Provide the [x, y] coordinate of the cell's center where the given text is located.  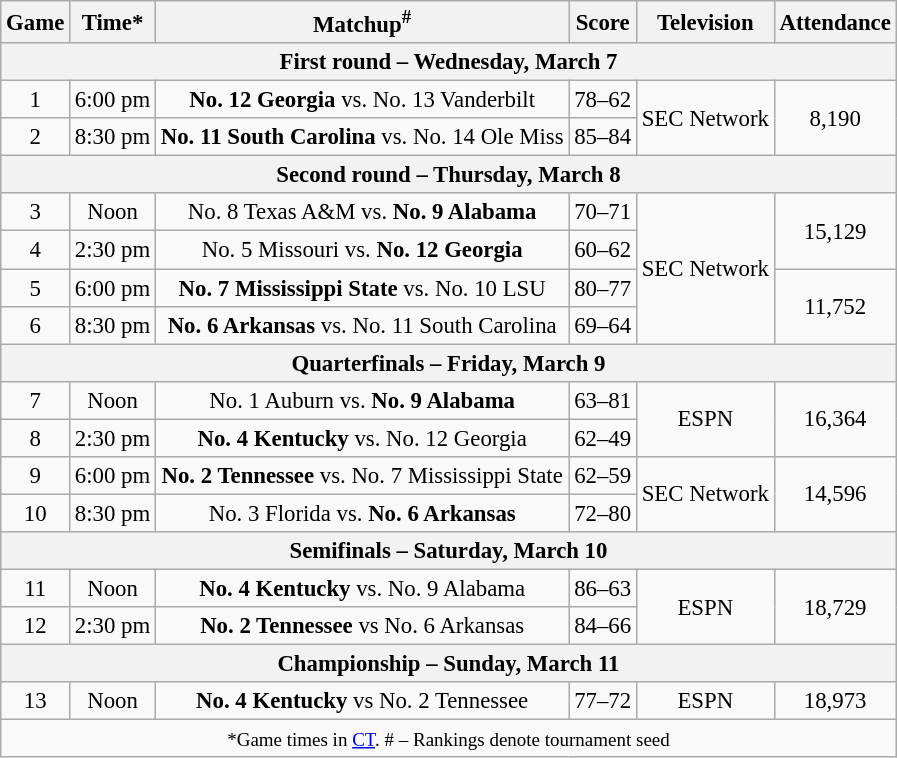
1 [36, 100]
69–64 [603, 325]
62–59 [603, 476]
8 [36, 438]
No. 11 South Carolina vs. No. 14 Ole Miss [362, 137]
Time* [113, 22]
6 [36, 325]
8,190 [835, 118]
No. 2 Tennessee vs No. 6 Arkansas [362, 626]
No. 1 Auburn vs. No. 9 Alabama [362, 400]
16,364 [835, 418]
No. 12 Georgia vs. No. 13 Vanderbilt [362, 100]
Second round – Thursday, March 8 [448, 175]
No. 6 Arkansas vs. No. 11 South Carolina [362, 325]
4 [36, 250]
Score [603, 22]
No. 5 Missouri vs. No. 12 Georgia [362, 250]
60–62 [603, 250]
11 [36, 588]
18,973 [835, 701]
10 [36, 513]
No. 4 Kentucky vs. No. 12 Georgia [362, 438]
77–72 [603, 701]
Quarterfinals – Friday, March 9 [448, 363]
9 [36, 476]
63–81 [603, 400]
No. 4 Kentucky vs No. 2 Tennessee [362, 701]
62–49 [603, 438]
11,752 [835, 306]
No. 7 Mississippi State vs. No. 10 LSU [362, 288]
Television [705, 22]
7 [36, 400]
Matchup# [362, 22]
Attendance [835, 22]
14,596 [835, 494]
5 [36, 288]
3 [36, 213]
Game [36, 22]
Championship – Sunday, March 11 [448, 664]
No. 2 Tennessee vs. No. 7 Mississippi State [362, 476]
First round – Wednesday, March 7 [448, 62]
No. 3 Florida vs. No. 6 Arkansas [362, 513]
70–71 [603, 213]
78–62 [603, 100]
85–84 [603, 137]
No. 8 Texas A&M vs. No. 9 Alabama [362, 213]
13 [36, 701]
84–66 [603, 626]
86–63 [603, 588]
No. 4 Kentucky vs. No. 9 Alabama [362, 588]
12 [36, 626]
Semifinals – Saturday, March 10 [448, 551]
2 [36, 137]
80–77 [603, 288]
18,729 [835, 606]
15,129 [835, 232]
72–80 [603, 513]
*Game times in CT. # – Rankings denote tournament seed [448, 739]
